Capture the cell that displays the provided text and extract its [x, y] central coordinate. 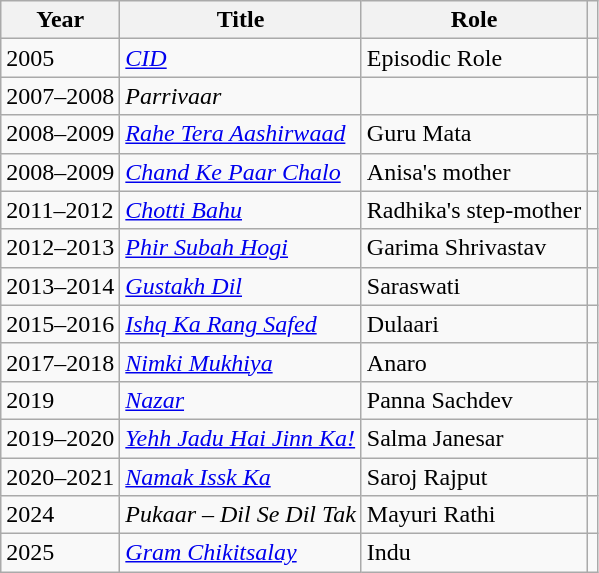
Yehh Jadu Hai Jinn Ka! [241, 438]
Role [474, 20]
Radhika's step-mother [474, 210]
Panna Sachdev [474, 400]
Garima Shrivastav [474, 248]
Phir Subah Hogi [241, 248]
Dulaari [474, 324]
Saraswati [474, 286]
CID [241, 58]
Anaro [474, 362]
Pukaar – Dil Se Dil Tak [241, 515]
Nimki Mukhiya [241, 362]
2015–2016 [60, 324]
2025 [60, 553]
Guru Mata [474, 134]
2024 [60, 515]
2011–2012 [60, 210]
Parrivaar [241, 96]
2019 [60, 400]
Mayuri Rathi [474, 515]
2017–2018 [60, 362]
Saroj Rajput [474, 477]
Gustakh Dil [241, 286]
2005 [60, 58]
2019–2020 [60, 438]
Namak Issk Ka [241, 477]
Gram Chikitsalay [241, 553]
Chotti Bahu [241, 210]
2012–2013 [60, 248]
Year [60, 20]
2013–2014 [60, 286]
Anisa's mother [474, 172]
Salma Janesar [474, 438]
Nazar [241, 400]
Indu [474, 553]
Chand Ke Paar Chalo [241, 172]
Ishq Ka Rang Safed [241, 324]
2007–2008 [60, 96]
Title [241, 20]
Episodic Role [474, 58]
Rahe Tera Aashirwaad [241, 134]
2020–2021 [60, 477]
